Determine the (x, y) coordinate at the center of the cell enclosing the given text.  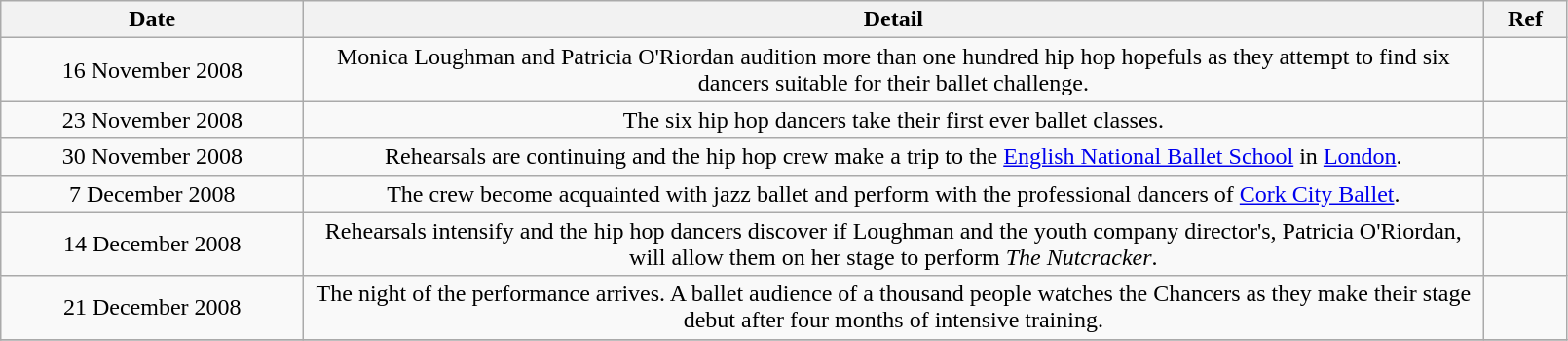
The crew become acquainted with jazz ballet and perform with the professional dancers of Cork City Ballet. (894, 194)
14 December 2008 (152, 244)
Rehearsals are continuing and the hip hop crew make a trip to the English National Ballet School in London. (894, 157)
The six hip hop dancers take their first ever ballet classes. (894, 120)
Detail (894, 19)
23 November 2008 (152, 120)
Date (152, 19)
16 November 2008 (152, 70)
30 November 2008 (152, 157)
Ref (1525, 19)
7 December 2008 (152, 194)
21 December 2008 (152, 308)
